Provide the (x, y) coordinate of the cell's center where the given text is located.  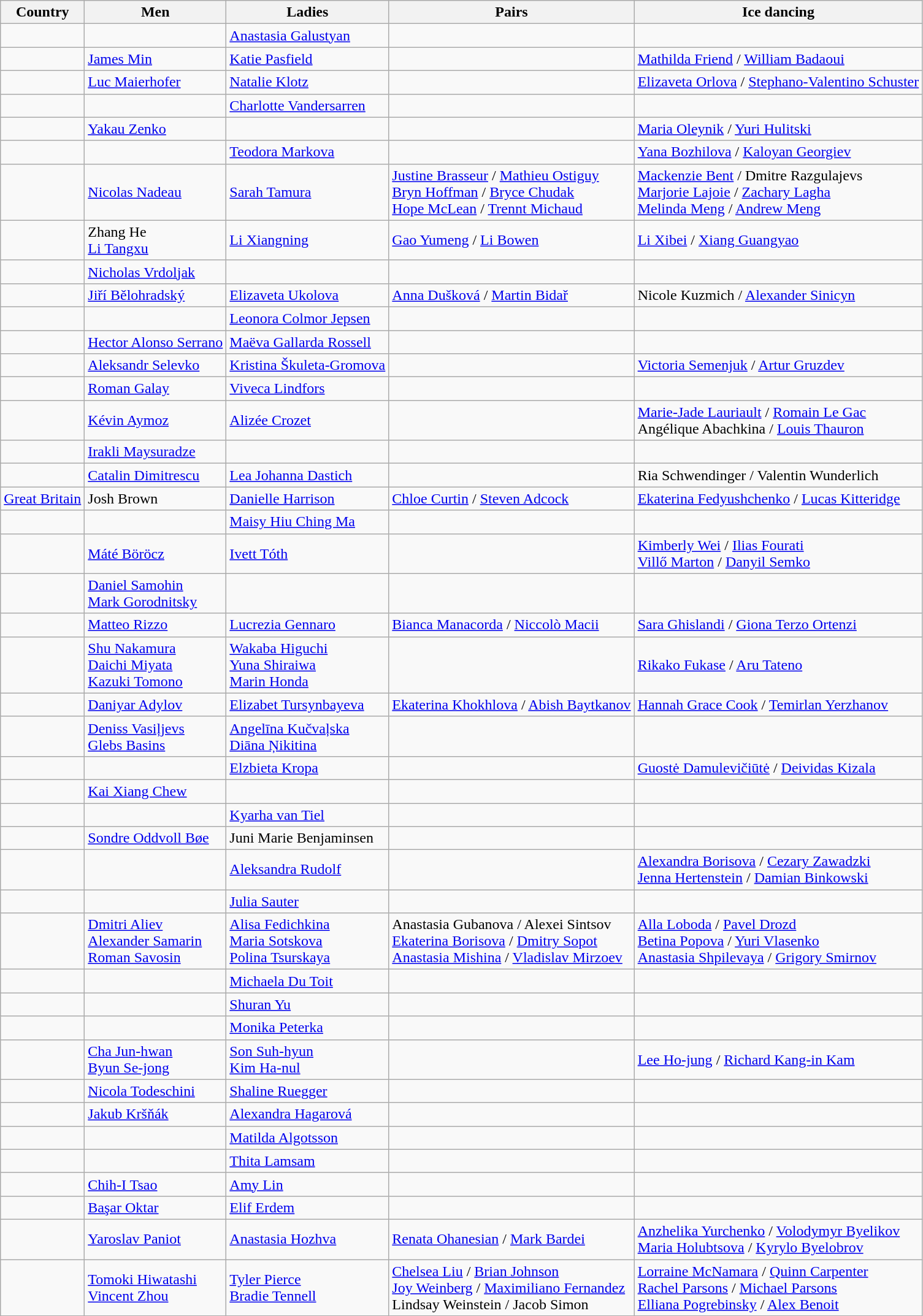
Hannah Grace Cook / Temirlan Yerzhanov (778, 705)
Men (156, 12)
Kévin Aymoz (156, 421)
Nicole Kuzmich / Alexander Sinicyn (778, 295)
Renata Ohanesian / Mark Bardei (511, 1239)
Ladies (308, 12)
Zhang He Li Tangxu (156, 240)
Katie Pasfield (308, 59)
Máté Böröcz (156, 553)
Anastasia Galustyan (308, 36)
Alexandra Hagarová (308, 1114)
Kyarha van Tiel (308, 815)
Bianca Manacorda / Niccolò Macii (511, 625)
Deniss Vasiļjevs Glebs Basins (156, 736)
Kai Xiang Chew (156, 791)
Yana Bozhilova / Kaloyan Georgiev (778, 152)
Lorraine McNamara / Quinn Carpenter Rachel Parsons / Michael Parsons Elliana Pogrebinsky / Alex Benoit (778, 1288)
Alexandra Borisova / Cezary Zawadzki Jenna Hertenstein / Damian Binkowski (778, 870)
Alla Loboda / Pavel Drozd Betina Popova / Yuri Vlasenko Anastasia Shpilevaya / Grigory Smirnov (778, 941)
Yaroslav Paniot (156, 1239)
Nicolas Nadeau (156, 192)
Sondre Oddvoll Bøe (156, 838)
Shu Nakamura Daichi Miyata Kazuki Tomono (156, 665)
Ekaterina Khokhlova / Abish Baytkanov (511, 705)
Mathilda Friend / William Badaoui (778, 59)
Ivett Tóth (308, 553)
Ice dancing (778, 12)
Lea Johanna Dastich (308, 475)
Teodora Markova (308, 152)
Li Xibei / Xiang Guangyao (778, 240)
Roman Galay (156, 389)
Angelīna Kučvaļska Diāna Ņikitina (308, 736)
Tyler Pierce Bradie Tennell (308, 1288)
Elif Erdem (308, 1207)
Hector Alonso Serrano (156, 342)
Justine Brasseur / Mathieu Ostiguy Bryn Hoffman / Bryce Chudak Hope McLean / Trennt Michaud (511, 192)
Wakaba Higuchi Yuna Shiraiwa Marin Honda (308, 665)
Cha Jun-hwan Byun Se-jong (156, 1060)
Danielle Harrison (308, 499)
Sarah Tamura (308, 192)
Aleksandra Rudolf (308, 870)
Mackenzie Bent / Dmitre Razgulajevs Marjorie Lajoie / Zachary Lagha Melinda Meng / Andrew Meng (778, 192)
Anzhelika Yurchenko / Volodymyr Byelikov Maria Holubtsova / Kyrylo Byelobrov (778, 1239)
Marie-Jade Lauriault / Romain Le Gac Angélique Abachkina / Louis Thauron (778, 421)
Maëva Gallarda Rossell (308, 342)
Chelsea Liu / Brian Johnson Joy Weinberg / Maximiliano Fernandez Lindsay Weinstein / Jacob Simon (511, 1288)
Li Xiangning (308, 240)
Josh Brown (156, 499)
Jakub Kršňák (156, 1114)
Leonora Colmor Jepsen (308, 318)
Jiří Bělohradský (156, 295)
Victoria Semenjuk / Artur Gruzdev (778, 365)
Elizabet Tursynbayeva (308, 705)
Kristina Škuleta-Gromova (308, 365)
Natalie Klotz (308, 82)
James Min (156, 59)
Nicholas Vrdoljak (156, 272)
Kimberly Wei / Ilias Fourati Villő Marton / Danyil Semko (778, 553)
Luc Maierhofer (156, 82)
Chih-I Tsao (156, 1184)
Pairs (511, 12)
Great Britain (43, 499)
Nicola Todeschini (156, 1091)
Viveca Lindfors (308, 389)
Yakau Zenko (156, 129)
Başar Oktar (156, 1207)
Lucrezia Gennaro (308, 625)
Ria Schwendinger / Valentin Wunderlich (778, 475)
Matteo Rizzo (156, 625)
Charlotte Vandersarren (308, 105)
Alizée Crozet (308, 421)
Michaela Du Toit (308, 981)
Daniel Samohin Mark Gorodnitsky (156, 594)
Maria Oleynik / Yuri Hulitski (778, 129)
Rikako Fukase / Aru Tateno (778, 665)
Matilda Algotsson (308, 1138)
Sara Ghislandi / Giona Terzo Ortenzi (778, 625)
Shaline Ruegger (308, 1091)
Catalin Dimitrescu (156, 475)
Guostė Damulevičiūtė / Deividas Kizala (778, 768)
Amy Lin (308, 1184)
Elzbieta Kropa (308, 768)
Monika Peterka (308, 1028)
Gao Yumeng / Li Bowen (511, 240)
Maisy Hiu Ching Ma (308, 522)
Daniyar Adylov (156, 705)
Ekaterina Fedyushchenko / Lucas Kitteridge (778, 499)
Anna Dušková / Martin Bidař (511, 295)
Tomoki Hiwatashi Vincent Zhou (156, 1288)
Dmitri Aliev Alexander Samarin Roman Savosin (156, 941)
Lee Ho-jung / Richard Kang-in Kam (778, 1060)
Anastasia Hozhva (308, 1239)
Thita Lamsam (308, 1161)
Juni Marie Benjaminsen (308, 838)
Alisa Fedichkina Maria Sotskova Polina Tsurskaya (308, 941)
Anastasia Gubanova / Alexei Sintsov Ekaterina Borisova / Dmitry Sopot Anastasia Mishina / Vladislav Mirzoev (511, 941)
Julia Sauter (308, 901)
Chloe Curtin / Steven Adcock (511, 499)
Elizaveta Ukolova (308, 295)
Irakli Maysuradze (156, 452)
Elizaveta Orlova / Stephano-Valentino Schuster (778, 82)
Son Suh-hyun Kim Ha-nul (308, 1060)
Aleksandr Selevko (156, 365)
Shuran Yu (308, 1004)
Country (43, 12)
